From the cell containing the given text, extract its center point as [X, Y] coordinate. 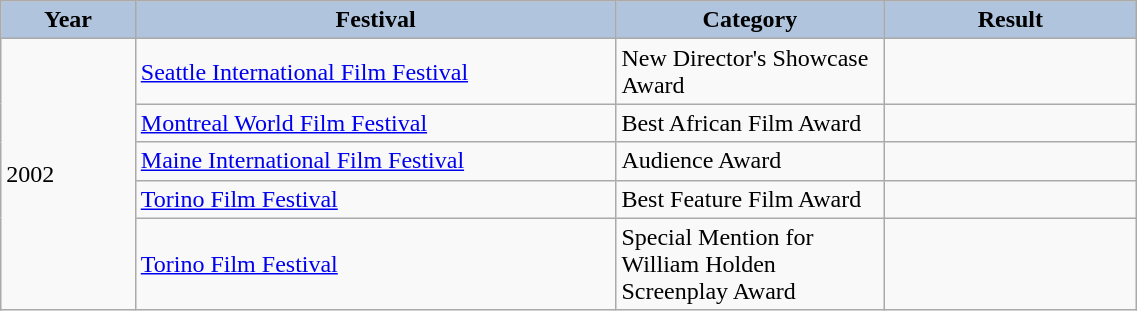
Maine International Film Festival [376, 161]
Year [68, 20]
2002 [68, 174]
Audience Award [750, 161]
Montreal World Film Festival [376, 123]
Result [1010, 20]
Best African Film Award [750, 123]
Seattle International Film Festival [376, 72]
Best Feature Film Award [750, 199]
Category [750, 20]
New Director's Showcase Award [750, 72]
Special Mention for William Holden Screenplay Award [750, 264]
Festival [376, 20]
